Determine the [x, y] coordinate at the center of the cell enclosing the given text.  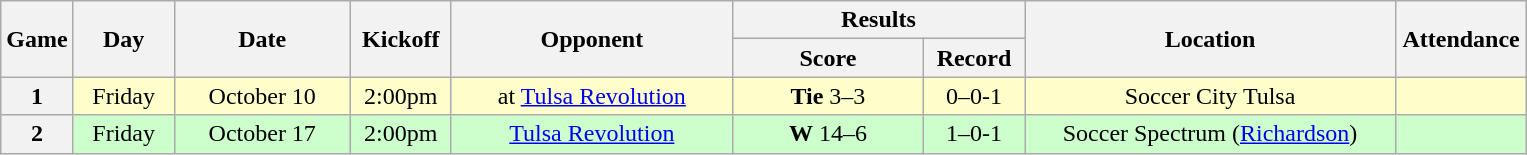
1–0-1 [974, 134]
Location [1210, 39]
Soccer Spectrum (Richardson) [1210, 134]
1 [37, 96]
Record [974, 58]
Score [828, 58]
Attendance [1462, 39]
Kickoff [400, 39]
Tulsa Revolution [592, 134]
Date [262, 39]
2 [37, 134]
Soccer City Tulsa [1210, 96]
Opponent [592, 39]
0–0-1 [974, 96]
at Tulsa Revolution [592, 96]
October 10 [262, 96]
Day [124, 39]
October 17 [262, 134]
Game [37, 39]
Tie 3–3 [828, 96]
W 14–6 [828, 134]
Results [878, 20]
